Identify which cell holds the provided text, then report its [x, y] central coordinate. 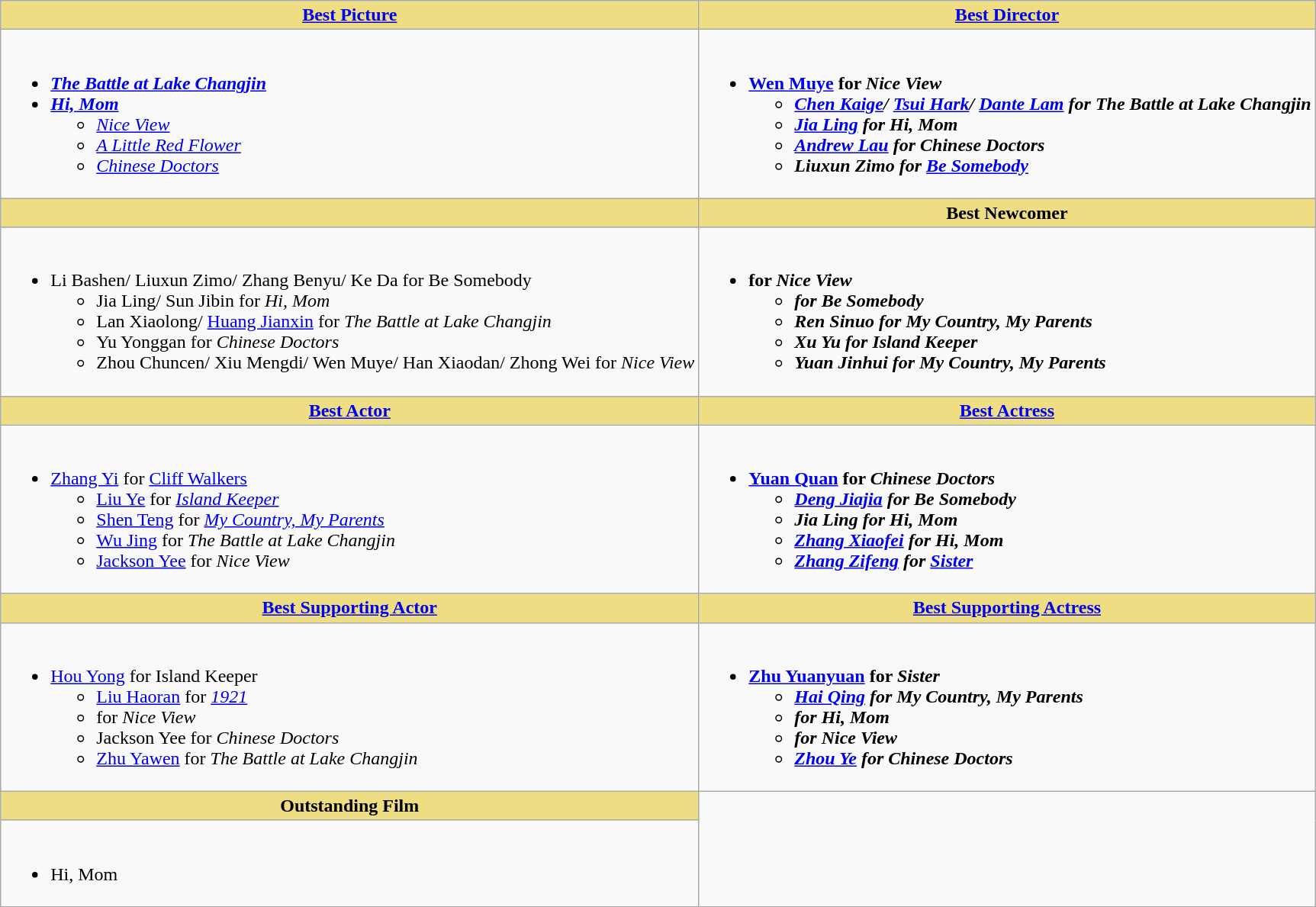
Outstanding Film [349, 806]
for Nice View for Be SomebodyRen Sinuo for My Country, My ParentsXu Yu for Island KeeperYuan Jinhui for My Country, My Parents [1007, 311]
Zhu Yuanyuan for SisterHai Qing for My Country, My Parents for Hi, Mom for Nice ViewZhou Ye for Chinese Doctors [1007, 706]
Best Picture [349, 15]
Best Newcomer [1007, 213]
Best Actress [1007, 410]
Best Supporting Actress [1007, 608]
Yuan Quan for Chinese DoctorsDeng Jiajia for Be SomebodyJia Ling for Hi, MomZhang Xiaofei for Hi, MomZhang Zifeng for Sister [1007, 510]
Hou Yong for Island KeeperLiu Haoran for 1921 for Nice ViewJackson Yee for Chinese DoctorsZhu Yawen for The Battle at Lake Changjin [349, 706]
Best Actor [349, 410]
The Battle at Lake ChangjinHi, MomNice ViewA Little Red FlowerChinese Doctors [349, 114]
Best Director [1007, 15]
Hi, Mom [349, 864]
Best Supporting Actor [349, 608]
